Pinpoint the cell where the given text exists, returning its (X, Y) midpoint coordinate. 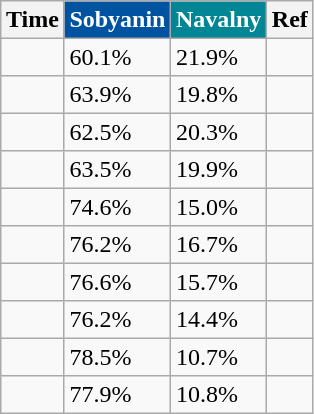
19.8% (219, 95)
62.5% (118, 132)
16.7% (219, 245)
63.5% (118, 170)
Navalny (219, 20)
Sobyanin (118, 20)
Time (32, 20)
74.6% (118, 207)
14.4% (219, 320)
15.0% (219, 207)
10.8% (219, 395)
76.6% (118, 282)
Ref (290, 20)
78.5% (118, 357)
19.9% (219, 170)
20.3% (219, 132)
60.1% (118, 57)
10.7% (219, 357)
77.9% (118, 395)
63.9% (118, 95)
15.7% (219, 282)
21.9% (219, 57)
